Capture the cell that displays the provided text and extract its [x, y] central coordinate. 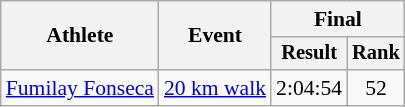
Final [338, 19]
20 km walk [215, 88]
2:04:54 [309, 88]
Athlete [80, 36]
52 [376, 88]
Fumilay Fonseca [80, 88]
Rank [376, 54]
Result [309, 54]
Event [215, 36]
